Determine the [x, y] coordinate at the center of the cell enclosing the given text.  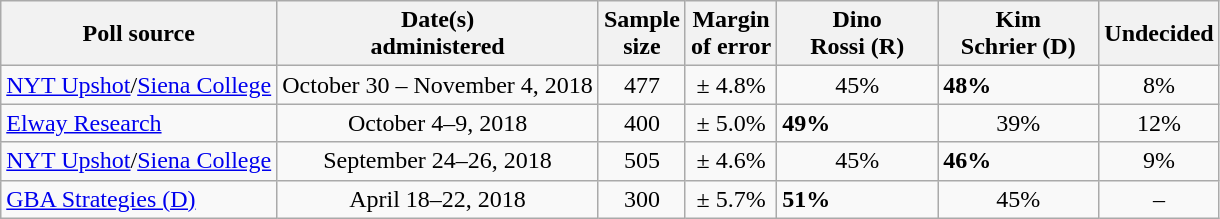
DinoRossi (R) [858, 34]
300 [642, 199]
October 30 – November 4, 2018 [438, 85]
September 24–26, 2018 [438, 161]
9% [1159, 161]
Marginof error [730, 34]
48% [1018, 85]
GBA Strategies (D) [139, 199]
Undecided [1159, 34]
± 4.8% [730, 85]
505 [642, 161]
April 18–22, 2018 [438, 199]
± 4.6% [730, 161]
Samplesize [642, 34]
49% [858, 123]
46% [1018, 161]
400 [642, 123]
51% [858, 199]
KimSchrier (D) [1018, 34]
± 5.7% [730, 199]
October 4–9, 2018 [438, 123]
– [1159, 199]
Poll source [139, 34]
12% [1159, 123]
8% [1159, 85]
477 [642, 85]
Elway Research [139, 123]
± 5.0% [730, 123]
39% [1018, 123]
Date(s)administered [438, 34]
